Detect which cell encompasses the target text, then output its [x, y] center coordinate. 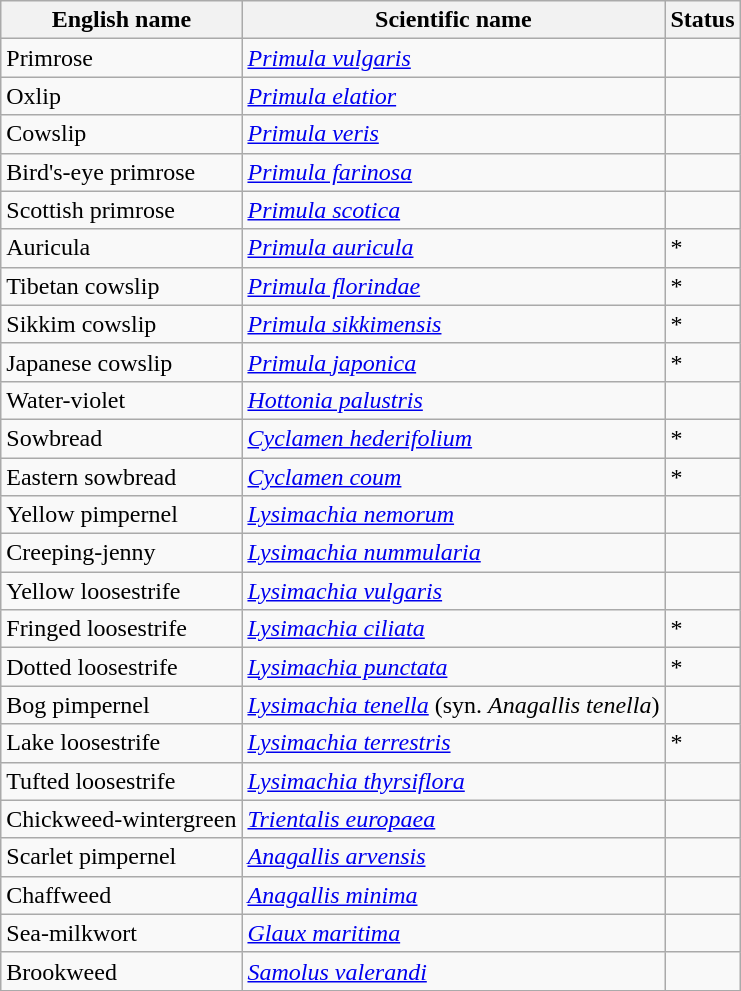
Cyclamen hederifolium [454, 438]
Water-violet [122, 400]
Lysimachia punctata [454, 667]
Sea-milkwort [122, 933]
Primula auricula [454, 248]
Primula elatior [454, 96]
Sowbread [122, 438]
Lysimachia terrestris [454, 743]
Yellow pimpernel [122, 515]
Yellow loosestrife [122, 591]
Oxlip [122, 96]
Bird's-eye primrose [122, 172]
Trientalis europaea [454, 819]
Japanese cowslip [122, 362]
Brookweed [122, 971]
Scottish primrose [122, 210]
Eastern sowbread [122, 477]
Lysimachia nemorum [454, 515]
Cyclamen coum [454, 477]
Glaux maritima [454, 933]
Auricula [122, 248]
Fringed loosestrife [122, 629]
Tibetan cowslip [122, 286]
Sikkim cowslip [122, 324]
Primula florindae [454, 286]
Tufted loosestrife [122, 781]
Cowslip [122, 134]
Lysimachia tenella (syn. Anagallis tenella) [454, 705]
Creeping-jenny [122, 553]
Status [702, 20]
Bog pimpernel [122, 705]
Chaffweed [122, 895]
Dotted loosestrife [122, 667]
English name [122, 20]
Samolus valerandi [454, 971]
Lysimachia vulgaris [454, 591]
Lysimachia nummularia [454, 553]
Chickweed-wintergreen [122, 819]
Primula farinosa [454, 172]
Lysimachia ciliata [454, 629]
Scientific name [454, 20]
Lysimachia thyrsiflora [454, 781]
Hottonia palustris [454, 400]
Anagallis arvensis [454, 857]
Primula scotica [454, 210]
Anagallis minima [454, 895]
Primrose [122, 58]
Scarlet pimpernel [122, 857]
Primula vulgaris [454, 58]
Lake loosestrife [122, 743]
Primula sikkimensis [454, 324]
Primula japonica [454, 362]
Primula veris [454, 134]
